Output the (x, y) coordinate of the center of the cell containing the given text.  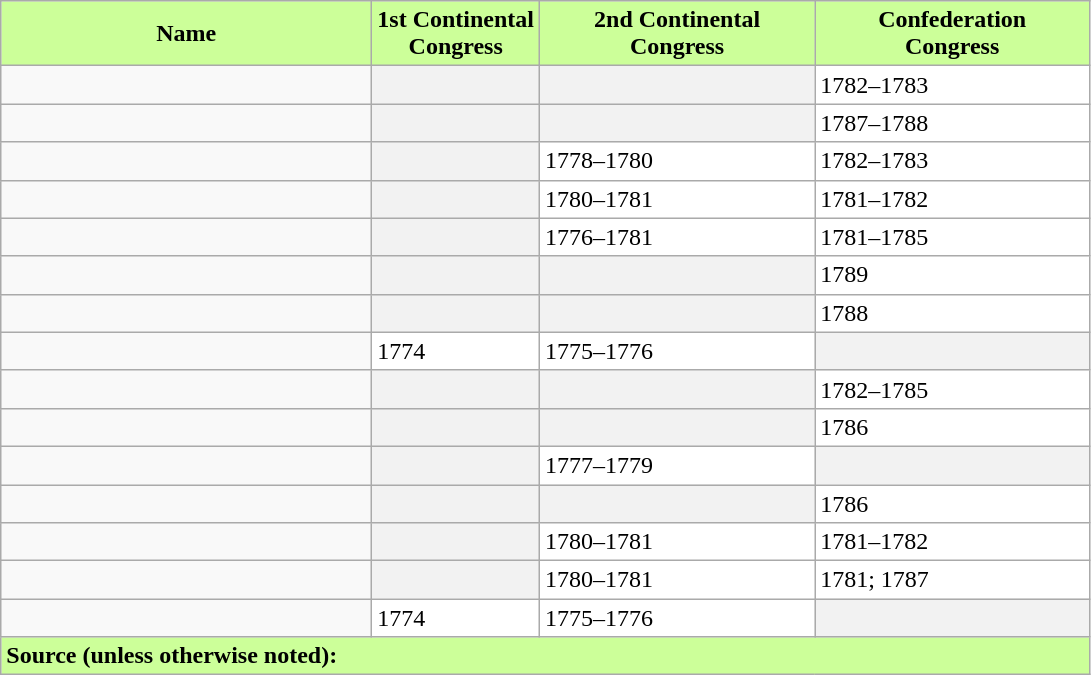
ConfederationCongress (952, 34)
Name (186, 34)
1781; 1787 (952, 580)
1789 (952, 275)
1782–1785 (952, 389)
1788 (952, 313)
1778–1780 (678, 161)
1776–1781 (678, 237)
1st ContinentalCongress (456, 34)
1787–1788 (952, 123)
Source (unless otherwise noted): (546, 656)
1781–1785 (952, 237)
1777–1779 (678, 465)
2nd ContinentalCongress (678, 34)
